Return (x, y) of the center of cell containing provided text 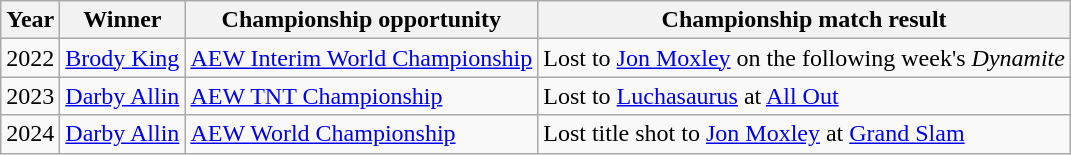
AEW TNT Championship (362, 96)
2022 (30, 58)
Lost title shot to Jon Moxley at Grand Slam (804, 134)
Championship opportunity (362, 20)
2024 (30, 134)
Lost to Luchasaurus at All Out (804, 96)
Championship match result (804, 20)
Winner (122, 20)
Lost to Jon Moxley on the following week's Dynamite (804, 58)
AEW World Championship (362, 134)
Brody King (122, 58)
AEW Interim World Championship (362, 58)
2023 (30, 96)
Year (30, 20)
